Determine the [X, Y] coordinate at the center of the cell enclosing the given text.  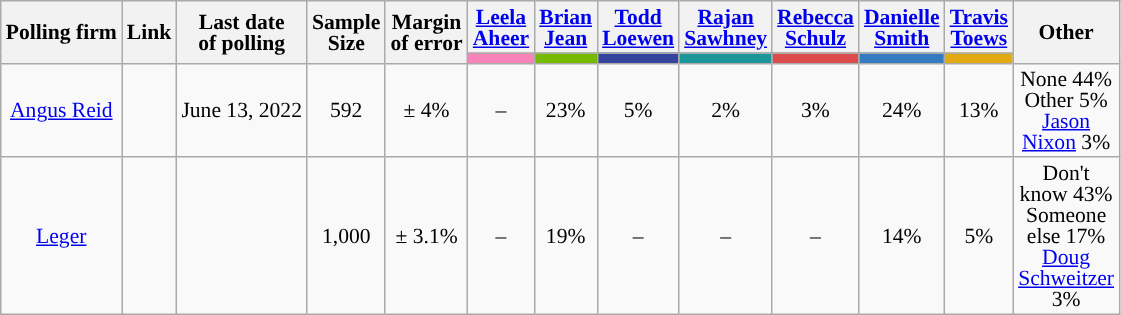
Angus Reid [62, 110]
Last dateof polling [242, 32]
24% [902, 110]
1,000 [346, 236]
Danielle Smith [902, 27]
± 3.1% [426, 236]
Marginof error [426, 32]
Todd Loewen [638, 27]
Leger [62, 236]
Polling firm [62, 32]
2% [726, 110]
Rebecca Schulz [816, 27]
19% [566, 236]
Link [150, 32]
Rajan Sawhney [726, 27]
Brian Jean [566, 27]
13% [979, 110]
3% [816, 110]
Don't know 43%Someone else 17%Doug Schweitzer 3% [1066, 236]
23% [566, 110]
None 44%Other 5%Jason Nixon 3% [1066, 110]
Leela Aheer [501, 27]
Travis Toews [979, 27]
± 4% [426, 110]
SampleSize [346, 32]
Other [1066, 32]
14% [902, 236]
June 13, 2022 [242, 110]
592 [346, 110]
